Detect which cell encompasses the target text, then output its [X, Y] center coordinate. 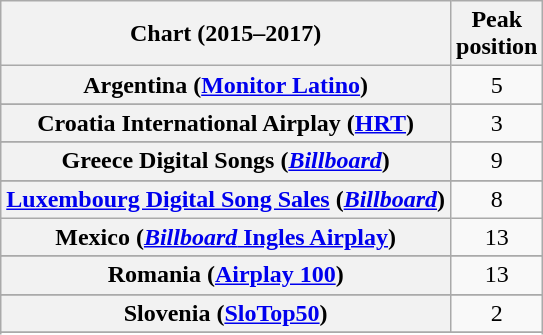
Croatia International Airplay (HRT) [226, 123]
Romania (Airplay 100) [226, 275]
9 [497, 161]
Mexico (Billboard Ingles Airplay) [226, 237]
3 [497, 123]
Greece Digital Songs (Billboard) [226, 161]
Chart (2015–2017) [226, 34]
5 [497, 85]
Argentina (Monitor Latino) [226, 85]
2 [497, 313]
Peakposition [497, 34]
Slovenia (SloTop50) [226, 313]
8 [497, 199]
Luxembourg Digital Song Sales (Billboard) [226, 199]
